Extract the [X, Y] coordinate from the center of the cell holding the provided text.  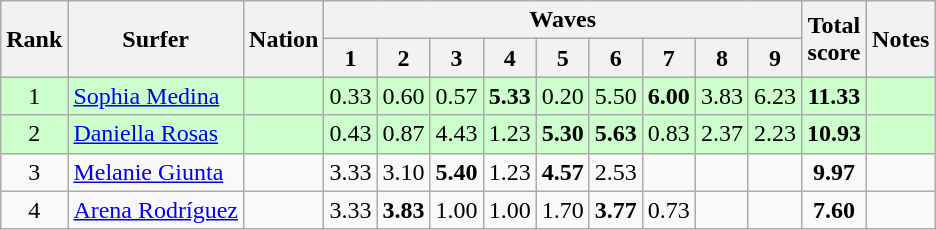
7.60 [834, 210]
0.73 [668, 210]
5.30 [562, 134]
Notes [901, 39]
0.20 [562, 96]
0.57 [456, 96]
Waves [563, 20]
5.63 [616, 134]
3.77 [616, 210]
0.60 [404, 96]
5.50 [616, 96]
5 [562, 58]
Melanie Giunta [156, 172]
5.40 [456, 172]
Rank [34, 39]
Surfer [156, 39]
1.70 [562, 210]
2.37 [722, 134]
0.83 [668, 134]
9.97 [834, 172]
8 [722, 58]
4.43 [456, 134]
Totalscore [834, 39]
10.93 [834, 134]
7 [668, 58]
Nation [284, 39]
0.43 [350, 134]
Sophia Medina [156, 96]
Daniella Rosas [156, 134]
6.23 [774, 96]
Arena Rodríguez [156, 210]
2.53 [616, 172]
5.33 [510, 96]
6 [616, 58]
4.57 [562, 172]
9 [774, 58]
3.10 [404, 172]
6.00 [668, 96]
0.33 [350, 96]
2.23 [774, 134]
0.87 [404, 134]
11.33 [834, 96]
